Return the (X, Y) coordinate for the center point of the cell that contains the specified text.  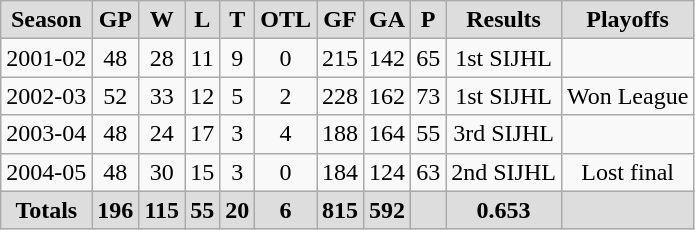
Won League (627, 96)
OTL (286, 20)
124 (388, 172)
15 (202, 172)
Totals (46, 210)
12 (202, 96)
184 (340, 172)
Results (504, 20)
815 (340, 210)
592 (388, 210)
W (162, 20)
142 (388, 58)
GF (340, 20)
115 (162, 210)
Playoffs (627, 20)
2 (286, 96)
73 (428, 96)
4 (286, 134)
6 (286, 210)
3rd SIJHL (504, 134)
2004-05 (46, 172)
228 (340, 96)
GA (388, 20)
20 (238, 210)
24 (162, 134)
196 (116, 210)
GP (116, 20)
11 (202, 58)
2001-02 (46, 58)
Season (46, 20)
5 (238, 96)
17 (202, 134)
63 (428, 172)
52 (116, 96)
28 (162, 58)
2002-03 (46, 96)
65 (428, 58)
P (428, 20)
164 (388, 134)
188 (340, 134)
30 (162, 172)
2nd SIJHL (504, 172)
L (202, 20)
162 (388, 96)
9 (238, 58)
33 (162, 96)
0.653 (504, 210)
T (238, 20)
Lost final (627, 172)
2003-04 (46, 134)
215 (340, 58)
